Return [X, Y] of the center of cell containing provided text 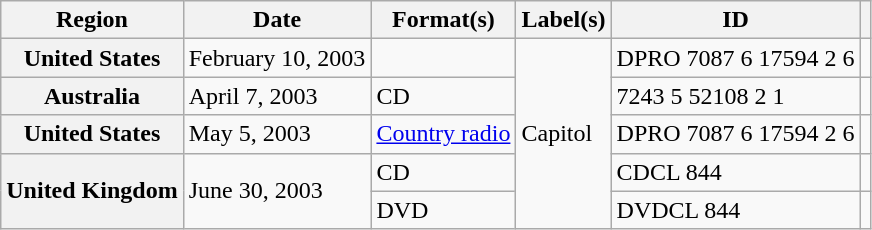
DVDCL 844 [736, 210]
May 5, 2003 [277, 134]
Label(s) [564, 20]
Format(s) [444, 20]
CDCL 844 [736, 172]
Capitol [564, 134]
February 10, 2003 [277, 58]
DVD [444, 210]
Australia [92, 96]
Country radio [444, 134]
Date [277, 20]
April 7, 2003 [277, 96]
United Kingdom [92, 191]
June 30, 2003 [277, 191]
Region [92, 20]
7243 5 52108 2 1 [736, 96]
ID [736, 20]
